Determine the [x, y] coordinate at the center of the cell enclosing the given text.  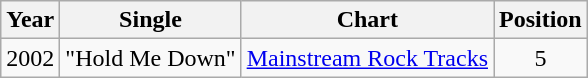
2002 [30, 58]
Single [150, 20]
Mainstream Rock Tracks [367, 58]
"Hold Me Down" [150, 58]
5 [541, 58]
Position [541, 20]
Chart [367, 20]
Year [30, 20]
